For the text-containing cell, return its midpoint in (x, y) coordinate format. 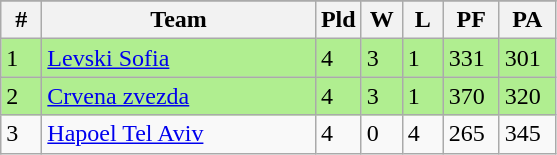
320 (527, 96)
Pld (338, 20)
0 (382, 134)
265 (471, 134)
Hapoel Tel Aviv (179, 134)
PF (471, 20)
301 (527, 58)
370 (471, 96)
345 (527, 134)
L (422, 20)
Levski Sofia (179, 58)
W (382, 20)
331 (471, 58)
# (22, 20)
PA (527, 20)
Crvena zvezda (179, 96)
Team (179, 20)
2 (22, 96)
